Return (X, Y) of the center of cell containing provided text 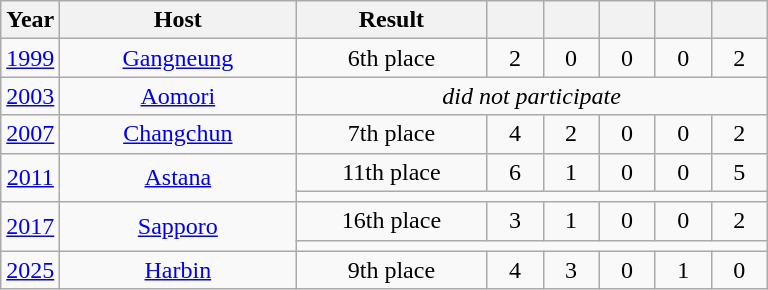
2007 (30, 134)
Astana (178, 178)
2017 (30, 226)
did not participate (532, 96)
Aomori (178, 96)
Sapporo (178, 226)
2025 (30, 270)
Gangneung (178, 58)
16th place (392, 221)
5 (739, 172)
9th place (392, 270)
7th place (392, 134)
2003 (30, 96)
Host (178, 20)
Year (30, 20)
1999 (30, 58)
2011 (30, 178)
Result (392, 20)
Harbin (178, 270)
6 (515, 172)
Changchun (178, 134)
6th place (392, 58)
11th place (392, 172)
